Return the [X, Y] coordinate for the center point of the cell that contains the specified text.  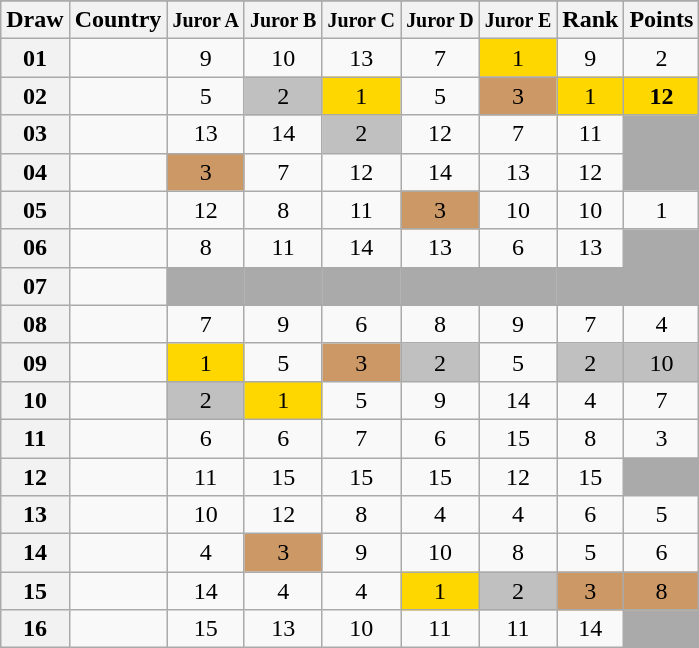
Country [118, 20]
04 [35, 172]
05 [35, 210]
Juror D [440, 20]
07 [35, 286]
Juror E [518, 20]
09 [35, 362]
03 [35, 134]
Draw [35, 20]
Rank [590, 20]
01 [35, 58]
02 [35, 96]
16 [35, 629]
06 [35, 248]
Juror B [283, 20]
Points [662, 20]
Juror C [362, 20]
Juror A [206, 20]
08 [35, 324]
